Determine the (x, y) coordinate at the center of the cell enclosing the given text.  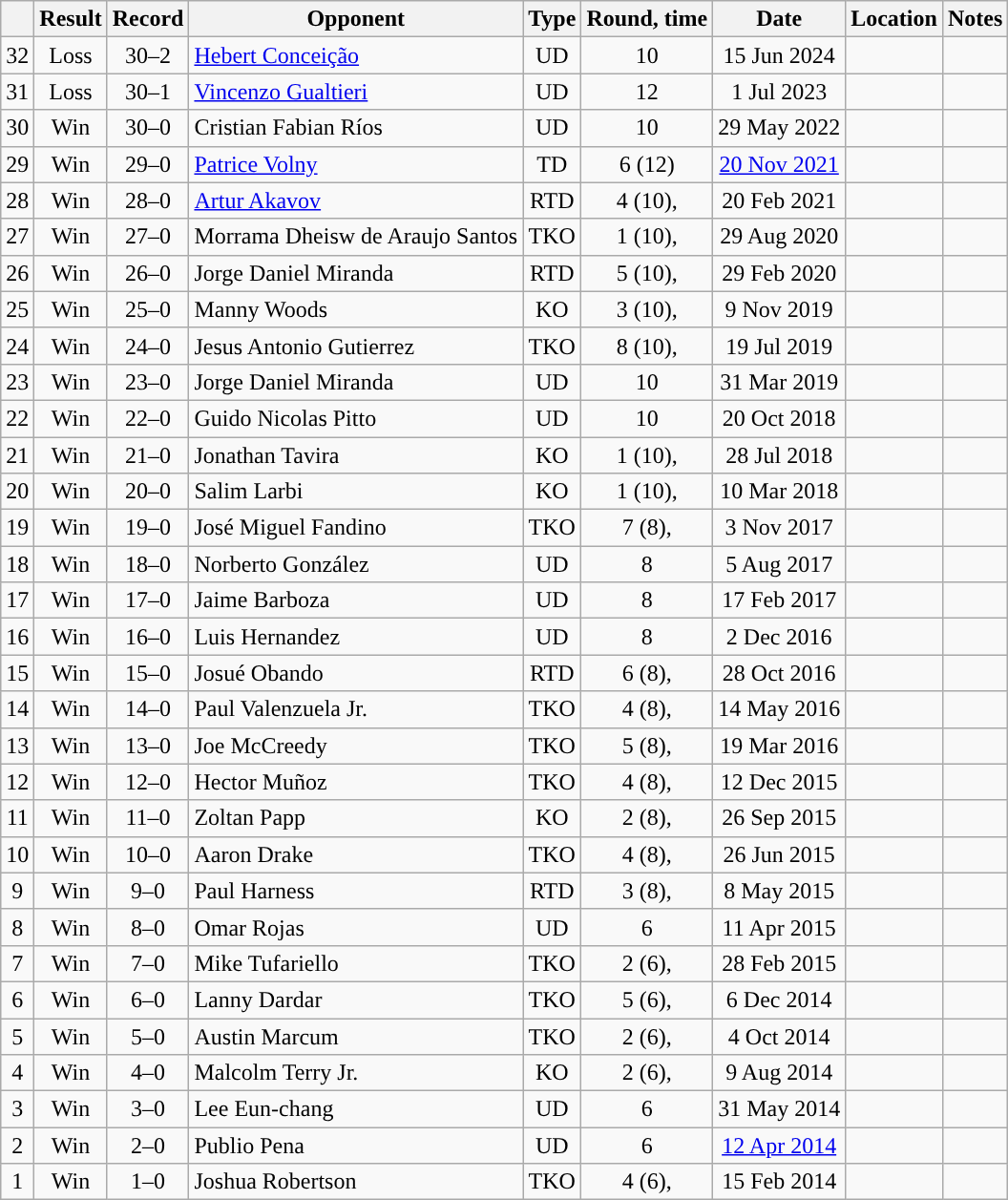
14 May 2016 (779, 709)
Paul Valenzuela Jr. (356, 709)
Malcolm Terry Jr. (356, 1073)
19 Jul 2019 (779, 346)
18 (17, 564)
Date (779, 19)
31 Mar 2019 (779, 382)
1 Jul 2023 (779, 92)
5 (10), (647, 273)
7 (17, 963)
Aaron Drake (356, 854)
15 Jun 2024 (779, 55)
23–0 (148, 382)
Lee Eun-chang (356, 1109)
26 (17, 273)
16–0 (148, 637)
Location (894, 19)
4–0 (148, 1073)
Morrama Dheisw de Araujo Santos (356, 237)
29 Aug 2020 (779, 237)
Mike Tufariello (356, 963)
Record (148, 19)
Jaime Barboza (356, 600)
José Miguel Fandino (356, 528)
Cristian Fabian Ríos (356, 128)
25 (17, 309)
Austin Marcum (356, 1036)
Opponent (356, 19)
22–0 (148, 418)
Notes (975, 19)
8 (10), (647, 346)
20–0 (148, 492)
8 May 2015 (779, 891)
28 (17, 200)
4 (17, 1073)
Norberto González (356, 564)
Lanny Dardar (356, 1000)
11 Apr 2015 (779, 927)
29–0 (148, 164)
28–0 (148, 200)
1 (17, 1182)
1–0 (148, 1182)
19 Mar 2016 (779, 746)
5 Aug 2017 (779, 564)
15 Feb 2014 (779, 1182)
3 (17, 1109)
12 Dec 2015 (779, 782)
19–0 (148, 528)
27–0 (148, 237)
13–0 (148, 746)
Zoltan Papp (356, 818)
31 May 2014 (779, 1109)
4 (10), (647, 200)
30–1 (148, 92)
10–0 (148, 854)
5 (17, 1036)
15–0 (148, 673)
16 (17, 637)
26 Sep 2015 (779, 818)
Joe McCreedy (356, 746)
7 (8), (647, 528)
29 Feb 2020 (779, 273)
9 Nov 2019 (779, 309)
Manny Woods (356, 309)
3 (10), (647, 309)
24–0 (148, 346)
Round, time (647, 19)
6–0 (148, 1000)
6 (12) (647, 164)
21 (17, 455)
12 Apr 2014 (779, 1146)
Jonathan Tavira (356, 455)
6 (8), (647, 673)
20 (17, 492)
25–0 (148, 309)
17–0 (148, 600)
Hebert Conceição (356, 55)
Type (552, 19)
12–0 (148, 782)
3 Nov 2017 (779, 528)
Hector Muñoz (356, 782)
11 (17, 818)
7–0 (148, 963)
Paul Harness (356, 891)
Luis Hernandez (356, 637)
2 (17, 1146)
20 Feb 2021 (779, 200)
19 (17, 528)
17 (17, 600)
20 Nov 2021 (779, 164)
24 (17, 346)
9 (17, 891)
28 Jul 2018 (779, 455)
31 (17, 92)
29 (17, 164)
5–0 (148, 1036)
3–0 (148, 1109)
2 Dec 2016 (779, 637)
Publio Pena (356, 1146)
Jesus Antonio Gutierrez (356, 346)
27 (17, 237)
28 Oct 2016 (779, 673)
30–2 (148, 55)
22 (17, 418)
3 (8), (647, 891)
Omar Rojas (356, 927)
14–0 (148, 709)
Guido Nicolas Pitto (356, 418)
26 Jun 2015 (779, 854)
13 (17, 746)
6 Dec 2014 (779, 1000)
28 Feb 2015 (779, 963)
21–0 (148, 455)
5 (8), (647, 746)
20 Oct 2018 (779, 418)
Joshua Robertson (356, 1182)
Vincenzo Gualtieri (356, 92)
5 (6), (647, 1000)
30–0 (148, 128)
10 Mar 2018 (779, 492)
23 (17, 382)
Artur Akavov (356, 200)
4 Oct 2014 (779, 1036)
11–0 (148, 818)
15 (17, 673)
2 (8), (647, 818)
32 (17, 55)
17 Feb 2017 (779, 600)
14 (17, 709)
30 (17, 128)
29 May 2022 (779, 128)
18–0 (148, 564)
Patrice Volny (356, 164)
Result (71, 19)
4 (6), (647, 1182)
TD (552, 164)
9–0 (148, 891)
9 Aug 2014 (779, 1073)
Josué Obando (356, 673)
26–0 (148, 273)
Salim Larbi (356, 492)
2–0 (148, 1146)
8–0 (148, 927)
